Provide the [X, Y] coordinate of the cell's center where the given text is located.  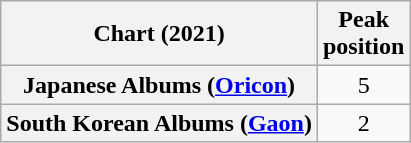
2 [363, 123]
Japanese Albums (Oricon) [160, 85]
5 [363, 85]
Chart (2021) [160, 34]
South Korean Albums (Gaon) [160, 123]
Peakposition [363, 34]
